Capture the cell that displays the provided text and extract its (X, Y) central coordinate. 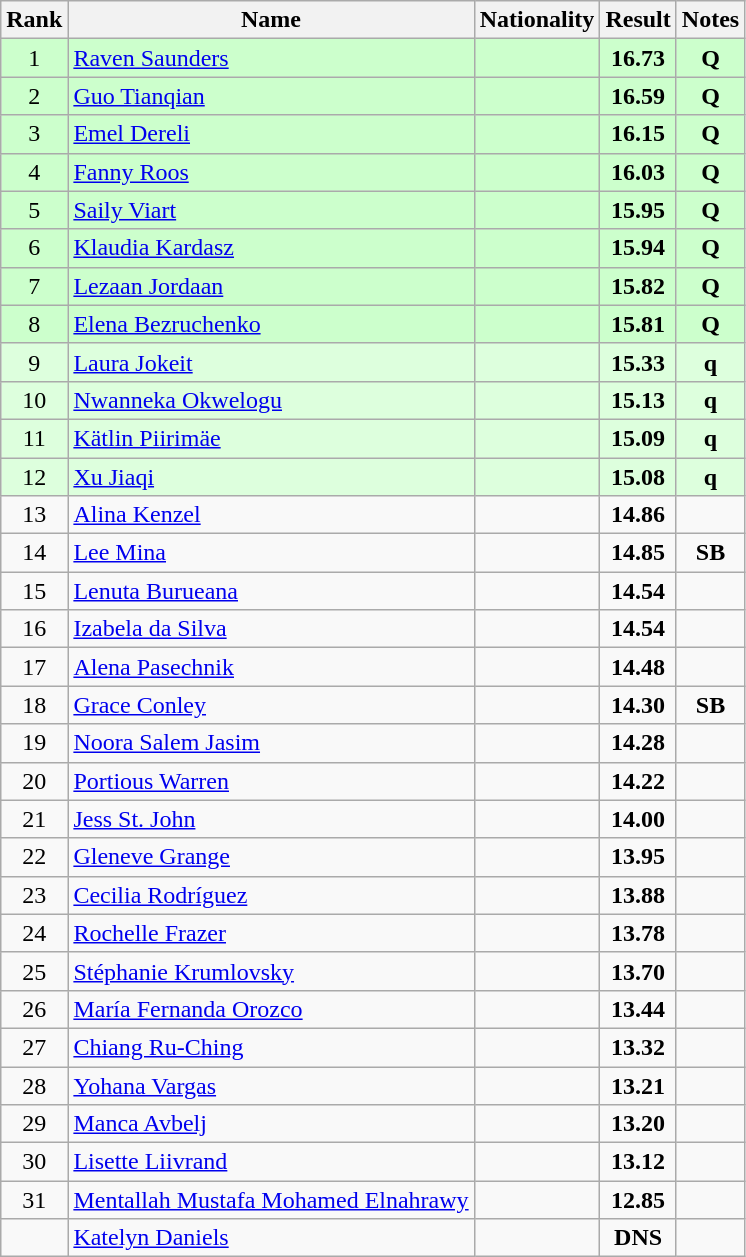
15.95 (638, 210)
Lenuta Burueana (271, 591)
7 (34, 286)
27 (34, 1047)
Lee Mina (271, 553)
14.22 (638, 781)
13.88 (638, 895)
30 (34, 1162)
15.33 (638, 362)
15.94 (638, 248)
María Fernanda Orozco (271, 1009)
4 (34, 172)
15.82 (638, 286)
19 (34, 743)
Name (271, 20)
Jess St. John (271, 819)
12 (34, 477)
14.48 (638, 667)
15.09 (638, 438)
8 (34, 324)
DNS (638, 1238)
31 (34, 1200)
14.30 (638, 705)
Lisette Liivrand (271, 1162)
Grace Conley (271, 705)
6 (34, 248)
Yohana Vargas (271, 1085)
15.81 (638, 324)
Portious Warren (271, 781)
Raven Saunders (271, 58)
9 (34, 362)
Stéphanie Krumlovsky (271, 971)
14 (34, 553)
13.20 (638, 1124)
Nationality (537, 20)
22 (34, 857)
Alena Pasechnik (271, 667)
Noora Salem Jasim (271, 743)
Notes (710, 20)
Elena Bezruchenko (271, 324)
16.15 (638, 134)
Klaudia Kardasz (271, 248)
13.95 (638, 857)
24 (34, 933)
Rank (34, 20)
16 (34, 629)
Saily Viart (271, 210)
Cecilia Rodríguez (271, 895)
Emel Dereli (271, 134)
23 (34, 895)
Mentallah Mustafa Mohamed Elnahrawy (271, 1200)
13.70 (638, 971)
Laura Jokeit (271, 362)
Gleneve Grange (271, 857)
14.86 (638, 515)
13.32 (638, 1047)
11 (34, 438)
15.13 (638, 400)
20 (34, 781)
16.59 (638, 96)
14.85 (638, 553)
Manca Avbelj (271, 1124)
12.85 (638, 1200)
13.21 (638, 1085)
13.44 (638, 1009)
13.12 (638, 1162)
Xu Jiaqi (271, 477)
3 (34, 134)
16.03 (638, 172)
13.78 (638, 933)
5 (34, 210)
10 (34, 400)
Fanny Roos (271, 172)
17 (34, 667)
14.00 (638, 819)
14.28 (638, 743)
Rochelle Frazer (271, 933)
Result (638, 20)
28 (34, 1085)
13 (34, 515)
15 (34, 591)
Chiang Ru-Ching (271, 1047)
Lezaan Jordaan (271, 286)
Katelyn Daniels (271, 1238)
Izabela da Silva (271, 629)
25 (34, 971)
18 (34, 705)
16.73 (638, 58)
Alina Kenzel (271, 515)
Guo Tianqian (271, 96)
Nwanneka Okwelogu (271, 400)
Kätlin Piirimäe (271, 438)
21 (34, 819)
26 (34, 1009)
15.08 (638, 477)
2 (34, 96)
1 (34, 58)
29 (34, 1124)
